Find where the given text appears and provide that cell's center as (x, y) coordinate. 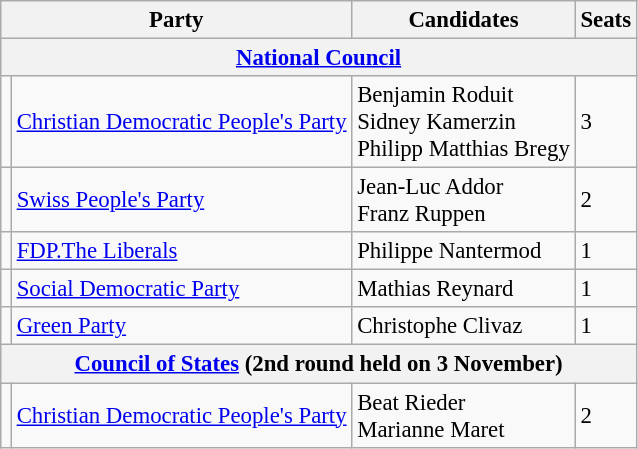
Green Party (182, 327)
National Council (319, 58)
Mathias Reynard (464, 289)
Party (176, 20)
FDP.The Liberals (182, 251)
Beat RiederMarianne Maret (464, 416)
Council of States (2nd round held on 3 November) (319, 364)
Seats (606, 20)
Philippe Nantermod (464, 251)
Benjamin RoduitSidney KamerzinPhilipp Matthias Bregy (464, 122)
Candidates (464, 20)
Christophe Clivaz (464, 327)
3 (606, 122)
Jean-Luc AddorFranz Ruppen (464, 200)
Social Democratic Party (182, 289)
Swiss People's Party (182, 200)
